Output the (X, Y) coordinate of the center of the cell containing the given text.  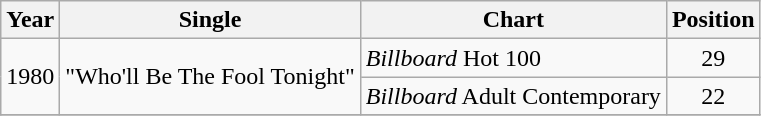
1980 (30, 77)
"Who'll Be The Fool Tonight" (210, 77)
22 (713, 96)
Year (30, 20)
Chart (513, 20)
Billboard Hot 100 (513, 58)
Single (210, 20)
29 (713, 58)
Billboard Adult Contemporary (513, 96)
Position (713, 20)
